Determine the [X, Y] coordinate at the center of the cell enclosing the given text.  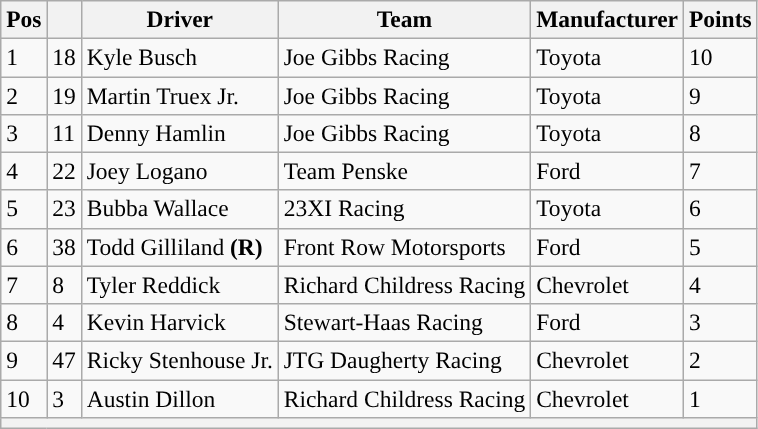
Todd Gilliland (R) [180, 247]
Joey Logano [180, 171]
Austin Dillon [180, 398]
JTG Daugherty Racing [404, 360]
Manufacturer [608, 19]
Tyler Reddick [180, 285]
Kyle Busch [180, 57]
23 [64, 209]
18 [64, 57]
19 [64, 95]
Pos [24, 19]
38 [64, 247]
Ricky Stenhouse Jr. [180, 360]
Bubba Wallace [180, 209]
Kevin Harvick [180, 322]
11 [64, 133]
Driver [180, 19]
Team Penske [404, 171]
Stewart-Haas Racing [404, 322]
Front Row Motorsports [404, 247]
47 [64, 360]
Martin Truex Jr. [180, 95]
22 [64, 171]
Denny Hamlin [180, 133]
Points [720, 19]
Team [404, 19]
23XI Racing [404, 209]
